Capture the cell that displays the provided text and extract its (X, Y) central coordinate. 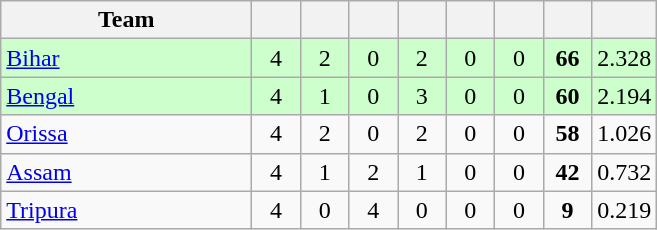
Bengal (126, 96)
Orissa (126, 134)
Assam (126, 172)
Tripura (126, 210)
60 (568, 96)
Bihar (126, 58)
2.328 (624, 58)
42 (568, 172)
58 (568, 134)
3 (422, 96)
2.194 (624, 96)
66 (568, 58)
9 (568, 210)
0.219 (624, 210)
1.026 (624, 134)
Team (126, 20)
0.732 (624, 172)
